Provide the (X, Y) coordinate of the cell's center where the given text is located.  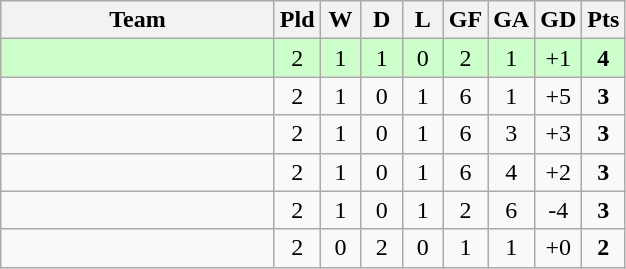
+0 (558, 248)
GA (512, 20)
Team (138, 20)
+3 (558, 134)
Pts (604, 20)
GF (465, 20)
+1 (558, 58)
GD (558, 20)
Pld (297, 20)
+2 (558, 172)
D (382, 20)
+5 (558, 96)
-4 (558, 210)
L (422, 20)
W (340, 20)
